Output the (X, Y) coordinate of the center of the cell containing the given text.  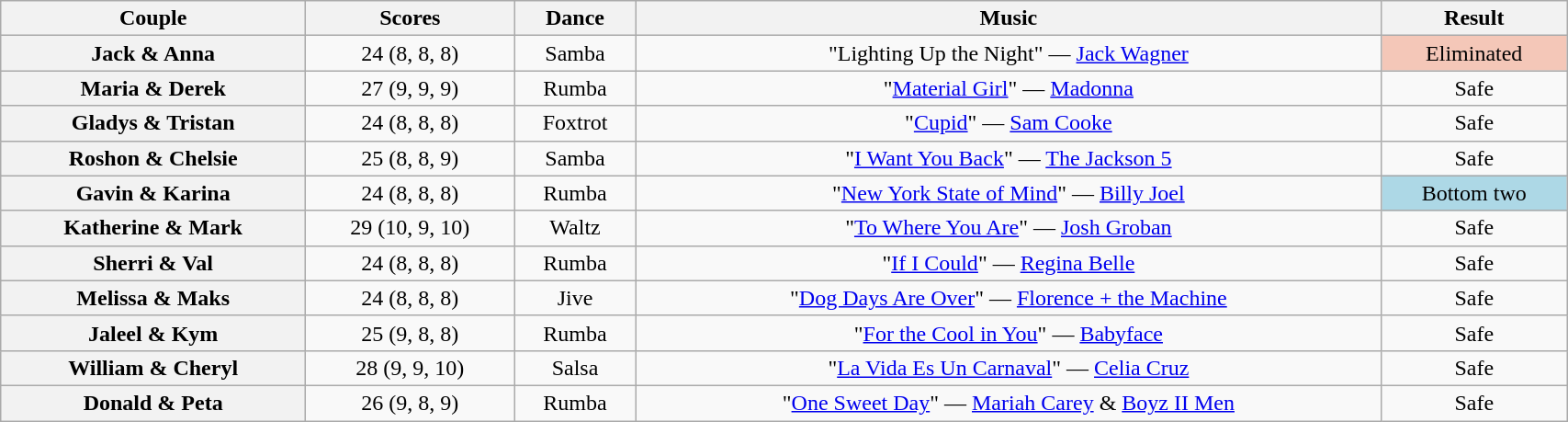
28 (9, 9, 10) (411, 368)
"To Where You Are" — Josh Groban (1009, 228)
Jaleel & Kym (153, 333)
Maria & Derek (153, 88)
Donald & Peta (153, 403)
"Dog Days Are Over" — Florence + the Machine (1009, 298)
Salsa (575, 368)
Result (1474, 18)
"One Sweet Day" — Mariah Carey & Boyz II Men (1009, 403)
"For the Cool in You" — Babyface (1009, 333)
27 (9, 9, 9) (411, 88)
Jack & Anna (153, 53)
"Material Girl" — Madonna (1009, 88)
"Lighting Up the Night" — Jack Wagner (1009, 53)
Bottom two (1474, 193)
25 (9, 8, 8) (411, 333)
Sherri & Val (153, 263)
Gladys & Tristan (153, 123)
Dance (575, 18)
Waltz (575, 228)
"La Vida Es Un Carnaval" — Celia Cruz (1009, 368)
Couple (153, 18)
"New York State of Mind" — Billy Joel (1009, 193)
26 (9, 8, 9) (411, 403)
Gavin & Karina (153, 193)
Music (1009, 18)
Foxtrot (575, 123)
"If I Could" — Regina Belle (1009, 263)
Eliminated (1474, 53)
William & Cheryl (153, 368)
"Cupid" — Sam Cooke (1009, 123)
Jive (575, 298)
Roshon & Chelsie (153, 158)
Katherine & Mark (153, 228)
29 (10, 9, 10) (411, 228)
"I Want You Back" — The Jackson 5 (1009, 158)
Melissa & Maks (153, 298)
Scores (411, 18)
25 (8, 8, 9) (411, 158)
